Locate the cell with the specified text and output its (x, y) center coordinate. 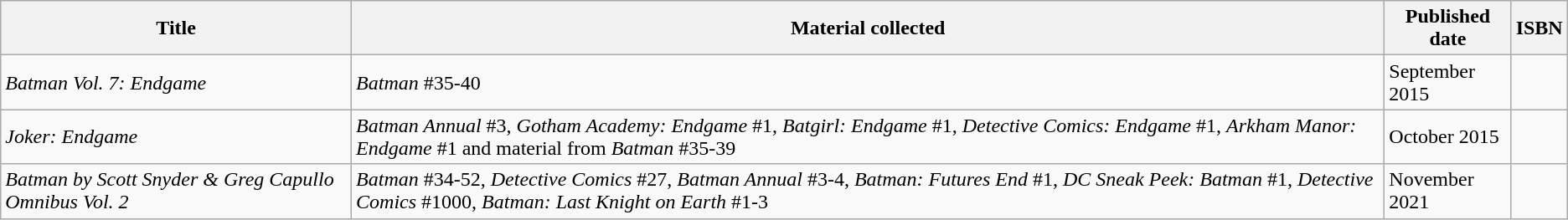
November 2021 (1447, 191)
Batman by Scott Snyder & Greg Capullo Omnibus Vol. 2 (176, 191)
Joker: Endgame (176, 137)
Batman Vol. 7: Endgame (176, 82)
September 2015 (1447, 82)
Batman #35-40 (868, 82)
ISBN (1540, 28)
October 2015 (1447, 137)
Published date (1447, 28)
Material collected (868, 28)
Title (176, 28)
